Locate the cell with the specified text and output its [x, y] center coordinate. 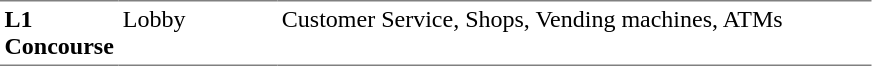
L1Concourse [59, 33]
Customer Service, Shops, Vending machines, ATMs [574, 33]
Lobby [198, 33]
